Find where the given text appears and provide that cell's center as (X, Y) coordinate. 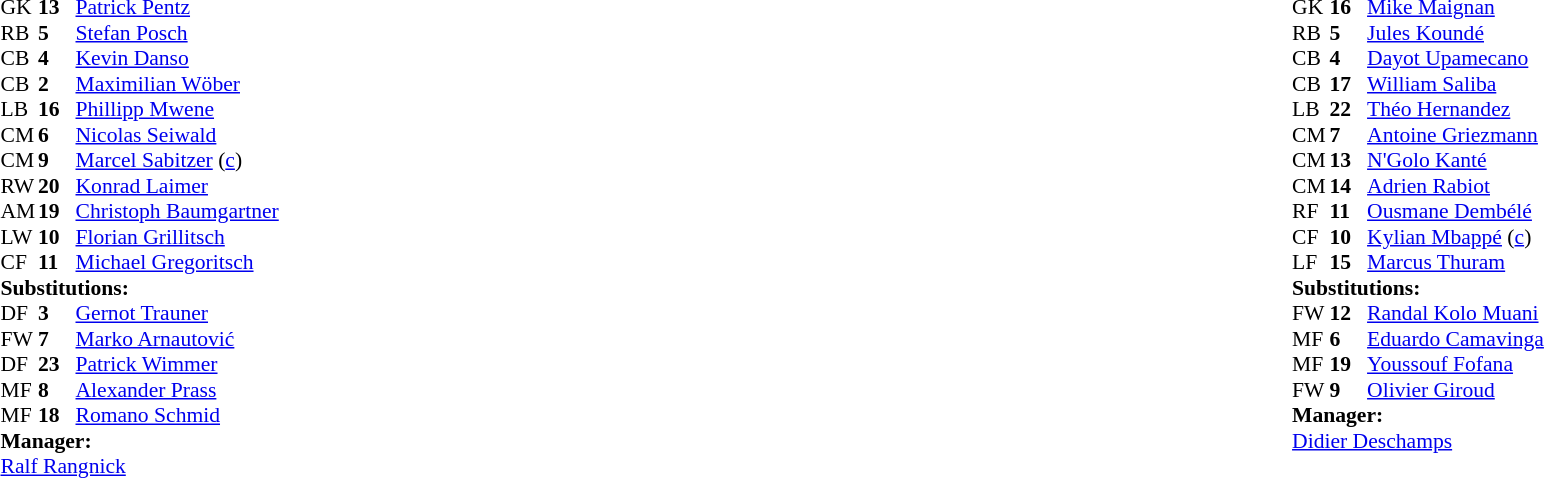
Nicolas Seiwald (178, 135)
16 (57, 109)
18 (57, 415)
Stefan Posch (178, 33)
22 (1349, 109)
Randal Kolo Muani (1456, 313)
Ousmane Dembélé (1456, 211)
Alexander Prass (178, 390)
2 (57, 84)
3 (57, 313)
20 (57, 186)
Michael Gregoritsch (178, 263)
12 (1349, 313)
8 (57, 390)
23 (57, 365)
N'Golo Kanté (1456, 161)
Marcel Sabitzer (c) (178, 161)
Phillipp Mwene (178, 109)
Maximilian Wöber (178, 84)
Didier Deschamps (1418, 441)
LW (19, 237)
Christoph Baumgartner (178, 211)
Jules Koundé (1456, 33)
Patrick Wimmer (178, 365)
15 (1349, 263)
Konrad Laimer (178, 186)
Théo Hernandez (1456, 109)
Kylian Mbappé (c) (1456, 237)
Gernot Trauner (178, 313)
13 (1349, 161)
Marcus Thuram (1456, 263)
Youssouf Fofana (1456, 365)
Antoine Griezmann (1456, 135)
Kevin Danso (178, 59)
Florian Grillitsch (178, 237)
Dayot Upamecano (1456, 59)
14 (1349, 186)
LF (1311, 263)
Olivier Giroud (1456, 390)
RW (19, 186)
William Saliba (1456, 84)
AM (19, 211)
Romano Schmid (178, 415)
Marko Arnautović (178, 339)
17 (1349, 84)
Adrien Rabiot (1456, 186)
Eduardo Camavinga (1456, 339)
RF (1311, 211)
